Output the [X, Y] coordinate of the center of the cell containing the given text.  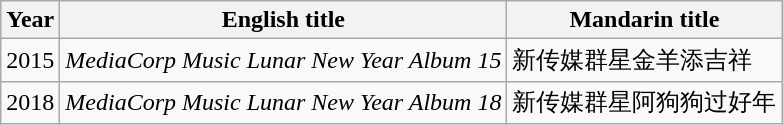
English title [284, 20]
新传媒群星金羊添吉祥 [644, 60]
MediaCorp Music Lunar New Year Album 18 [284, 102]
Mandarin title [644, 20]
Year [30, 20]
MediaCorp Music Lunar New Year Album 15 [284, 60]
2018 [30, 102]
新传媒群星阿狗狗过好年 [644, 102]
2015 [30, 60]
